Provide the (x, y) coordinate of the cell's center where the given text is located.  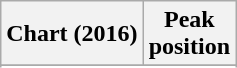
Chart (2016) (72, 34)
Peak position (189, 34)
